Find where the given text appears and provide that cell's center as [X, Y] coordinate. 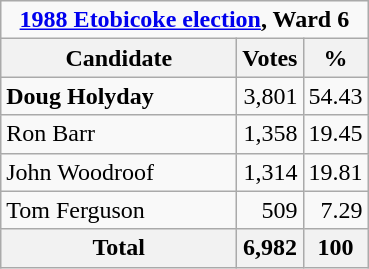
Total [119, 248]
Doug Holyday [119, 96]
19.81 [336, 172]
509 [270, 210]
7.29 [336, 210]
3,801 [270, 96]
1,314 [270, 172]
19.45 [336, 134]
Tom Ferguson [119, 210]
Votes [270, 58]
John Woodroof [119, 172]
1988 Etobicoke election, Ward 6 [184, 20]
Candidate [119, 58]
Ron Barr [119, 134]
54.43 [336, 96]
6,982 [270, 248]
% [336, 58]
100 [336, 248]
1,358 [270, 134]
